From the cell containing the given text, extract its center point as (x, y) coordinate. 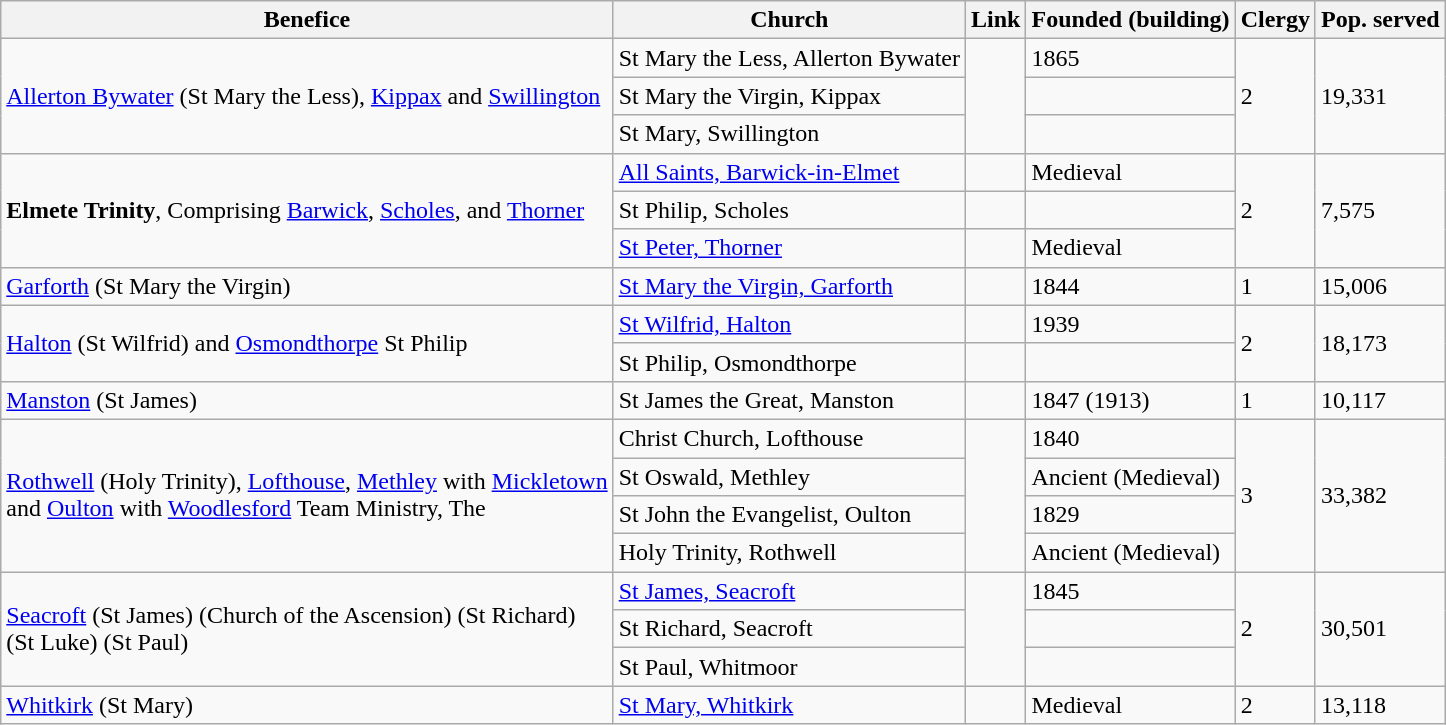
13,118 (1380, 705)
Manston (St James) (307, 400)
Rothwell (Holy Trinity), Lofthouse, Methley with Mickletownand Oulton with Woodlesford Team Ministry, The (307, 495)
1845 (1130, 591)
Halton (St Wilfrid) and Osmondthorpe St Philip (307, 343)
St James, Seacroft (789, 591)
St Philip, Scholes (789, 210)
3 (1275, 495)
1847 (1913) (1130, 400)
1844 (1130, 286)
Garforth (St Mary the Virgin) (307, 286)
1939 (1130, 324)
St Peter, Thorner (789, 248)
Holy Trinity, Rothwell (789, 553)
St Richard, Seacroft (789, 629)
30,501 (1380, 629)
St Wilfrid, Halton (789, 324)
7,575 (1380, 210)
St Oswald, Methley (789, 477)
Clergy (1275, 20)
St Mary, Whitkirk (789, 705)
St Philip, Osmondthorpe (789, 362)
St Mary, Swillington (789, 134)
1865 (1130, 58)
St Mary the Virgin, Garforth (789, 286)
18,173 (1380, 343)
Link (996, 20)
Pop. served (1380, 20)
10,117 (1380, 400)
Benefice (307, 20)
Elmete Trinity, Comprising Barwick, Scholes, and Thorner (307, 210)
Whitkirk (St Mary) (307, 705)
St Mary the Less, Allerton Bywater (789, 58)
St James the Great, Manston (789, 400)
33,382 (1380, 495)
Church (789, 20)
Founded (building) (1130, 20)
St John the Evangelist, Oulton (789, 515)
All Saints, Barwick-in-Elmet (789, 172)
Seacroft (St James) (Church of the Ascension) (St Richard)(St Luke) (St Paul) (307, 629)
Allerton Bywater (St Mary the Less), Kippax and Swillington (307, 96)
1840 (1130, 438)
St Mary the Virgin, Kippax (789, 96)
St Paul, Whitmoor (789, 667)
Christ Church, Lofthouse (789, 438)
15,006 (1380, 286)
1829 (1130, 515)
19,331 (1380, 96)
